Detect which cell encompasses the target text, then output its [X, Y] center coordinate. 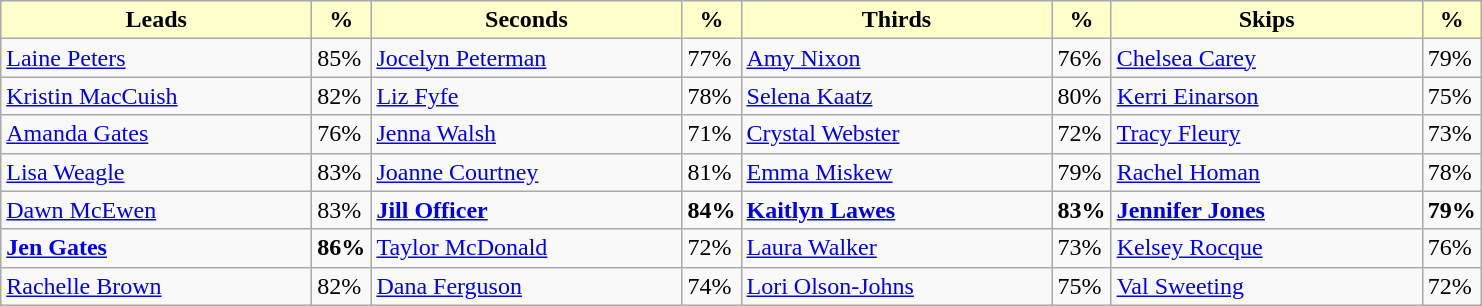
Rachel Homan [1266, 172]
Chelsea Carey [1266, 58]
Laine Peters [156, 58]
Dana Ferguson [526, 286]
Leads [156, 20]
Amy Nixon [896, 58]
84% [712, 210]
Thirds [896, 20]
Amanda Gates [156, 134]
81% [712, 172]
Seconds [526, 20]
74% [712, 286]
85% [342, 58]
71% [712, 134]
Taylor McDonald [526, 248]
Joanne Courtney [526, 172]
Rachelle Brown [156, 286]
Jenna Walsh [526, 134]
Lori Olson-Johns [896, 286]
Jen Gates [156, 248]
Jocelyn Peterman [526, 58]
Emma Miskew [896, 172]
Kaitlyn Lawes [896, 210]
Skips [1266, 20]
86% [342, 248]
Kerri Einarson [1266, 96]
Lisa Weagle [156, 172]
77% [712, 58]
Jennifer Jones [1266, 210]
80% [1082, 96]
Laura Walker [896, 248]
Dawn McEwen [156, 210]
Val Sweeting [1266, 286]
Jill Officer [526, 210]
Kelsey Rocque [1266, 248]
Tracy Fleury [1266, 134]
Kristin MacCuish [156, 96]
Selena Kaatz [896, 96]
Liz Fyfe [526, 96]
Crystal Webster [896, 134]
